Locate the cell with the specified text and output its (X, Y) center coordinate. 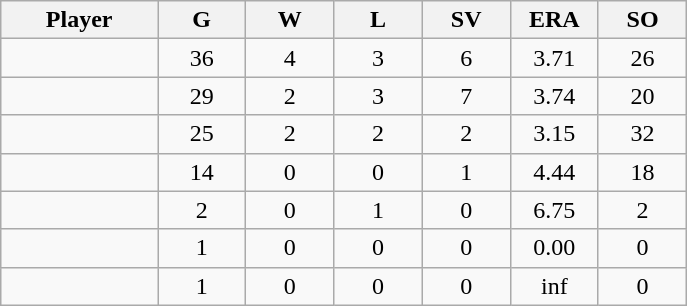
29 (202, 96)
18 (642, 172)
inf (554, 286)
4 (290, 58)
20 (642, 96)
0.00 (554, 248)
25 (202, 134)
14 (202, 172)
26 (642, 58)
6.75 (554, 210)
3.74 (554, 96)
G (202, 20)
Player (80, 20)
SO (642, 20)
36 (202, 58)
3.15 (554, 134)
W (290, 20)
L (378, 20)
SV (466, 20)
4.44 (554, 172)
3.71 (554, 58)
6 (466, 58)
7 (466, 96)
32 (642, 134)
ERA (554, 20)
